Output the [X, Y] coordinate of the center of the cell containing the given text.  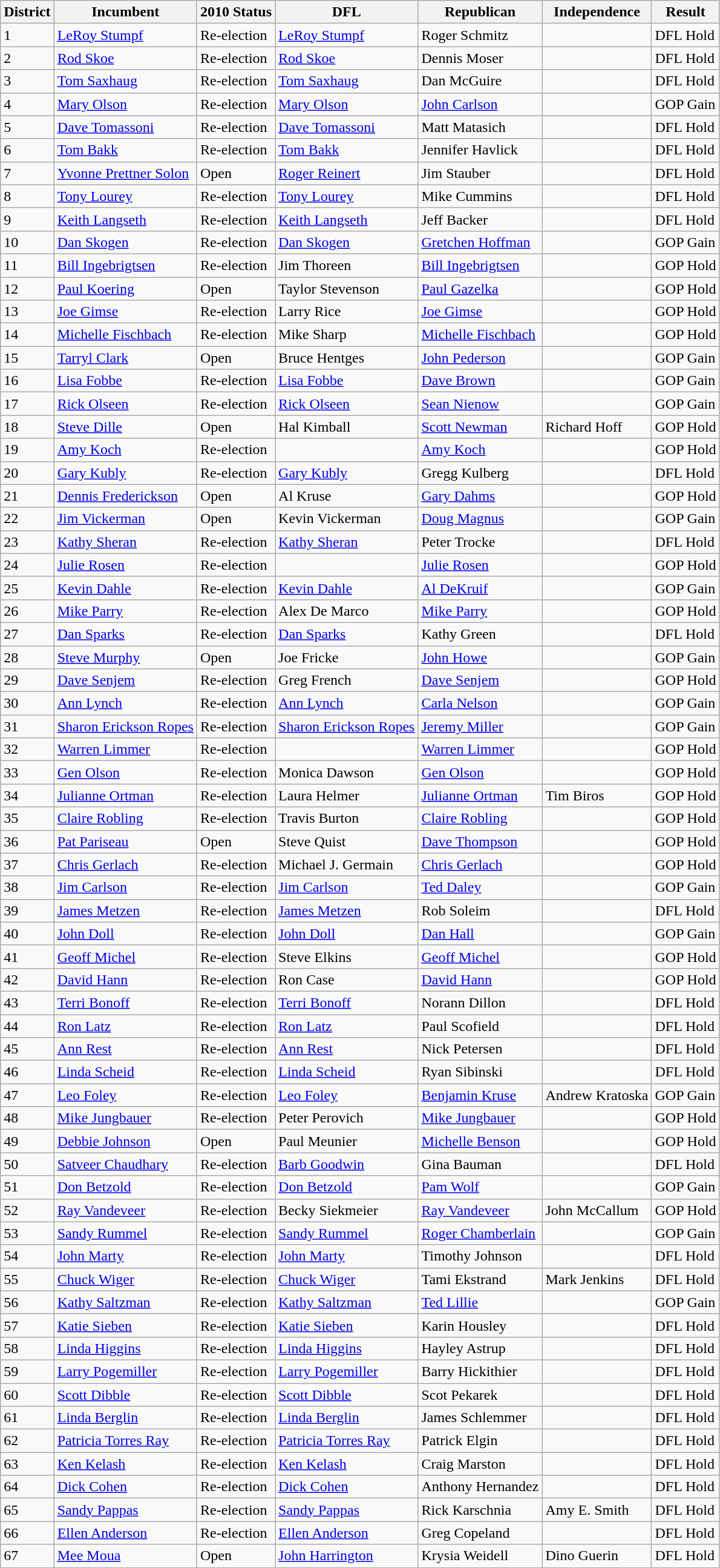
18 [27, 427]
46 [27, 1072]
14 [27, 335]
49 [27, 1141]
Incumbent [125, 12]
Carla Nelson [480, 703]
John Harrington [347, 1556]
Gregg Kulberg [480, 473]
Gina Bauman [480, 1164]
Greg Copeland [480, 1533]
17 [27, 404]
Paul Koering [125, 289]
Steve Quist [347, 842]
Tami Ekstrand [480, 1279]
32 [27, 749]
35 [27, 819]
58 [27, 1348]
Michael J. Germain [347, 865]
Peter Perovich [347, 1118]
8 [27, 196]
Dan Hall [480, 934]
Barb Goodwin [347, 1164]
Ryan Sibinski [480, 1072]
Kevin Vickerman [347, 519]
66 [27, 1533]
Taylor Stevenson [347, 289]
DFL [347, 12]
Laura Helmer [347, 796]
Gretchen Hoffman [480, 242]
District [27, 12]
36 [27, 842]
42 [27, 980]
Ted Lillie [480, 1302]
Jim Thoreen [347, 265]
13 [27, 312]
43 [27, 1003]
20 [27, 473]
61 [27, 1418]
19 [27, 450]
31 [27, 726]
Karin Housley [480, 1325]
Barry Hickithier [480, 1371]
Al DeKruif [480, 588]
Paul Meunier [347, 1141]
3 [27, 81]
53 [27, 1233]
Pat Pariseau [125, 842]
Bruce Hentges [347, 358]
Dennis Frederickson [125, 496]
Pam Wolf [480, 1187]
15 [27, 358]
Benjamin Kruse [480, 1095]
Amy E. Smith [597, 1510]
41 [27, 957]
Jeremy Miller [480, 726]
Steve Elkins [347, 957]
Jennifer Havlick [480, 150]
Roger Reinert [347, 173]
55 [27, 1279]
Paul Gazelka [480, 289]
7 [27, 173]
47 [27, 1095]
24 [27, 565]
Sean Nienow [480, 404]
Mike Sharp [347, 335]
Tarryl Clark [125, 358]
64 [27, 1487]
Republican [480, 12]
57 [27, 1325]
Debbie Johnson [125, 1141]
Alex De Marco [347, 611]
Hayley Astrup [480, 1348]
Patrick Elgin [480, 1441]
9 [27, 219]
Steve Murphy [125, 657]
4 [27, 104]
Mark Jenkins [597, 1279]
Rick Karschnia [480, 1510]
Jim Stauber [480, 173]
Roger Chamberlain [480, 1233]
44 [27, 1026]
67 [27, 1556]
Timothy Johnson [480, 1256]
Gary Dahms [480, 496]
45 [27, 1049]
Mike Cummins [480, 196]
25 [27, 588]
John Carlson [480, 104]
Result [686, 12]
33 [27, 772]
Dino Guerin [597, 1556]
26 [27, 611]
Norann Dillon [480, 1003]
23 [27, 542]
52 [27, 1210]
Richard Hoff [597, 427]
21 [27, 496]
Joe Fricke [347, 657]
60 [27, 1394]
Doug Magnus [480, 519]
Yvonne Prettner Solon [125, 173]
Ted Daley [480, 888]
10 [27, 242]
Steve Dille [125, 427]
Ron Case [347, 980]
2010 Status [236, 12]
Dave Brown [480, 381]
40 [27, 934]
63 [27, 1464]
Roger Schmitz [480, 35]
John McCallum [597, 1210]
2 [27, 58]
Andrew Kratoska [597, 1095]
Greg French [347, 680]
37 [27, 865]
12 [27, 289]
22 [27, 519]
Dennis Moser [480, 58]
Dan McGuire [480, 81]
Monica Dawson [347, 772]
Larry Rice [347, 312]
Paul Scofield [480, 1026]
Dave Thompson [480, 842]
62 [27, 1441]
Jeff Backer [480, 219]
Rob Soleim [480, 911]
29 [27, 680]
27 [27, 634]
6 [27, 150]
Krysia Weidell [480, 1556]
16 [27, 381]
Mee Moua [125, 1556]
11 [27, 265]
34 [27, 796]
51 [27, 1187]
30 [27, 703]
56 [27, 1302]
65 [27, 1510]
Kathy Green [480, 634]
Travis Burton [347, 819]
Hal Kimball [347, 427]
28 [27, 657]
Michelle Benson [480, 1141]
Nick Petersen [480, 1049]
Matt Matasich [480, 127]
59 [27, 1371]
Independence [597, 12]
Jim Vickerman [125, 519]
Tim Biros [597, 796]
1 [27, 35]
Peter Trocke [480, 542]
38 [27, 888]
Becky Siekmeier [347, 1210]
Satveer Chaudhary [125, 1164]
54 [27, 1256]
Scott Newman [480, 427]
Al Kruse [347, 496]
Scot Pekarek [480, 1394]
John Howe [480, 657]
48 [27, 1118]
John Pederson [480, 358]
Craig Marston [480, 1464]
50 [27, 1164]
Anthony Hernandez [480, 1487]
James Schlemmer [480, 1418]
39 [27, 911]
5 [27, 127]
